From the cell containing the given text, extract its center point as (X, Y) coordinate. 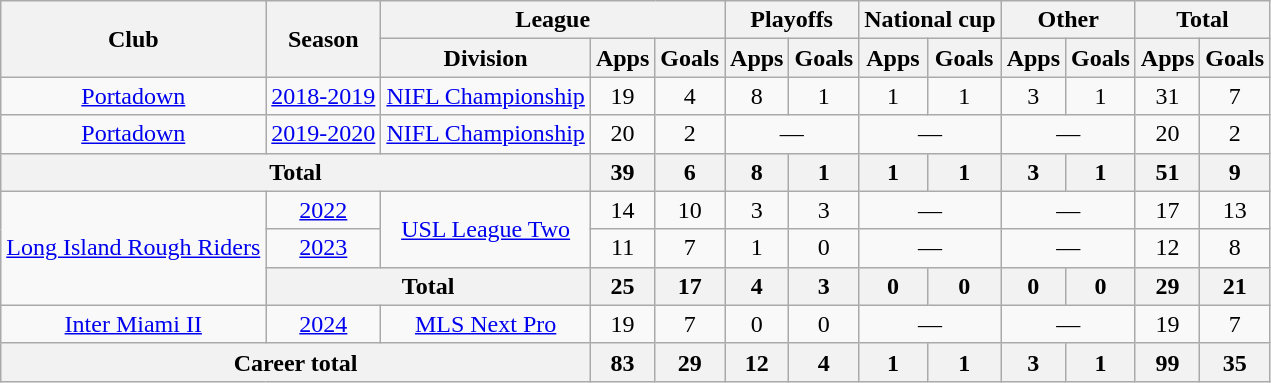
Playoffs (792, 20)
51 (1167, 172)
35 (1235, 362)
25 (622, 286)
League (553, 20)
9 (1235, 172)
Long Island Rough Riders (134, 248)
39 (622, 172)
Inter Miami II (134, 324)
2024 (324, 324)
2022 (324, 210)
Other (1068, 20)
2023 (324, 248)
2019-2020 (324, 134)
Season (324, 39)
MLS Next Pro (486, 324)
2018-2019 (324, 96)
Division (486, 58)
National cup (930, 20)
83 (622, 362)
Career total (296, 362)
USL League Two (486, 229)
10 (690, 210)
13 (1235, 210)
99 (1167, 362)
14 (622, 210)
Club (134, 39)
11 (622, 248)
6 (690, 172)
31 (1167, 96)
21 (1235, 286)
